Capture the cell that displays the provided text and extract its (x, y) central coordinate. 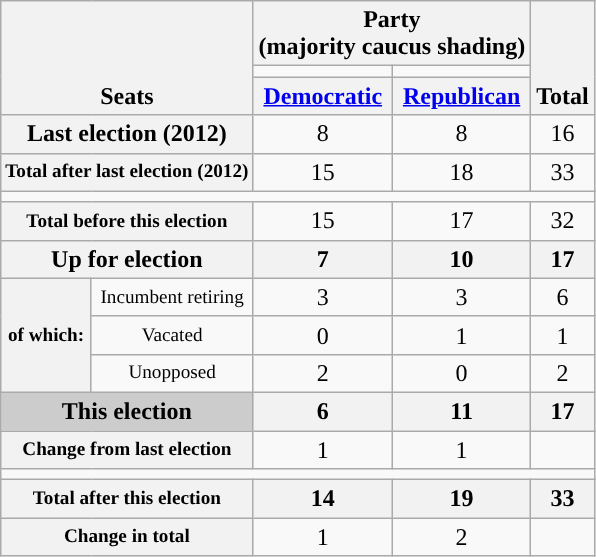
Total before this election (127, 221)
Democratic (323, 96)
14 (323, 499)
32 (563, 221)
Unopposed (172, 373)
7 (323, 259)
Party (majority caucus shading) (392, 34)
Total after last election (2012) (127, 172)
10 (461, 259)
11 (461, 411)
Change in total (127, 537)
Vacated (172, 335)
Last election (2012) (127, 134)
Total after this election (127, 499)
18 (461, 172)
This election (127, 411)
19 (461, 499)
16 (563, 134)
Change from last election (127, 449)
Up for election (127, 259)
Republican (461, 96)
of which: (46, 335)
Total (563, 58)
Seats (127, 58)
Incumbent retiring (172, 297)
